Locate the cell with the specified text and output its (x, y) center coordinate. 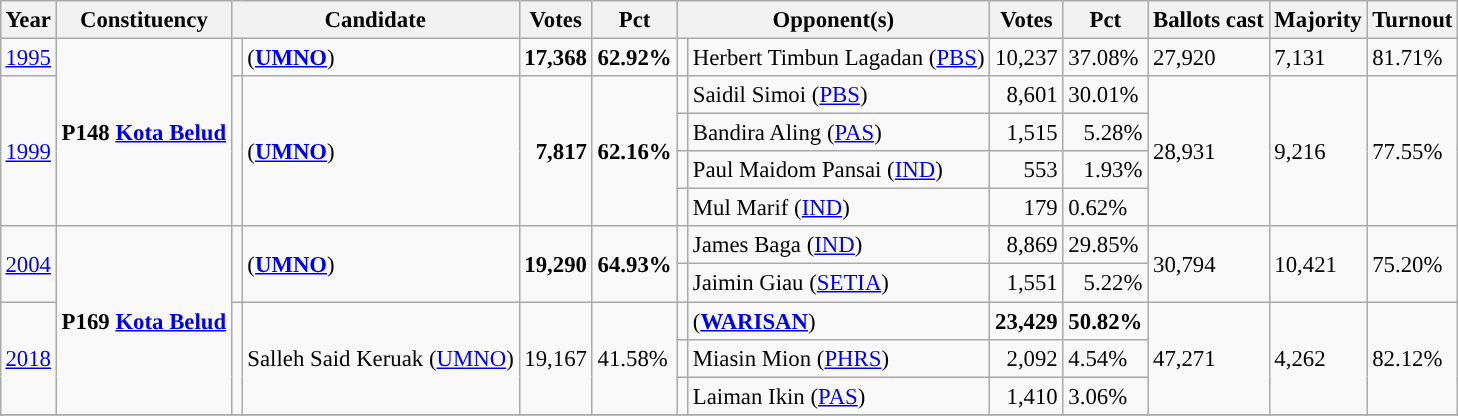
Constituency (144, 20)
10,421 (1318, 264)
8,869 (1026, 245)
1999 (28, 151)
17,368 (556, 57)
0.62% (1106, 208)
41.58% (634, 358)
8,601 (1026, 95)
Mul Marif (IND) (838, 208)
27,920 (1208, 57)
James Baga (IND) (838, 245)
1,551 (1026, 283)
75.20% (1412, 264)
29.85% (1106, 245)
Candidate (375, 20)
2018 (28, 358)
19,167 (556, 358)
37.08% (1106, 57)
77.55% (1412, 151)
23,429 (1026, 321)
Ballots cast (1208, 20)
19,290 (556, 264)
4,262 (1318, 358)
Laiman Ikin (PAS) (838, 396)
Bandira Aling (PAS) (838, 133)
81.71% (1412, 57)
7,131 (1318, 57)
3.06% (1106, 396)
1,515 (1026, 133)
7,817 (556, 151)
Paul Maidom Pansai (IND) (838, 170)
Herbert Timbun Lagadan (PBS) (838, 57)
1995 (28, 57)
1,410 (1026, 396)
Saidil Simoi (PBS) (838, 95)
P148 Kota Belud (144, 132)
50.82% (1106, 321)
Turnout (1412, 20)
62.92% (634, 57)
Salleh Said Keruak (UMNO) (380, 358)
Miasin Mion (PHRS) (838, 358)
47,271 (1208, 358)
30.01% (1106, 95)
4.54% (1106, 358)
5.22% (1106, 283)
30,794 (1208, 264)
1.93% (1106, 170)
2004 (28, 264)
Year (28, 20)
179 (1026, 208)
10,237 (1026, 57)
9,216 (1318, 151)
553 (1026, 170)
(WARISAN) (838, 321)
82.12% (1412, 358)
62.16% (634, 151)
Jaimin Giau (SETIA) (838, 283)
28,931 (1208, 151)
5.28% (1106, 133)
2,092 (1026, 358)
Opponent(s) (834, 20)
64.93% (634, 264)
P169 Kota Belud (144, 320)
Majority (1318, 20)
